Capture the cell that displays the provided text and extract its (x, y) central coordinate. 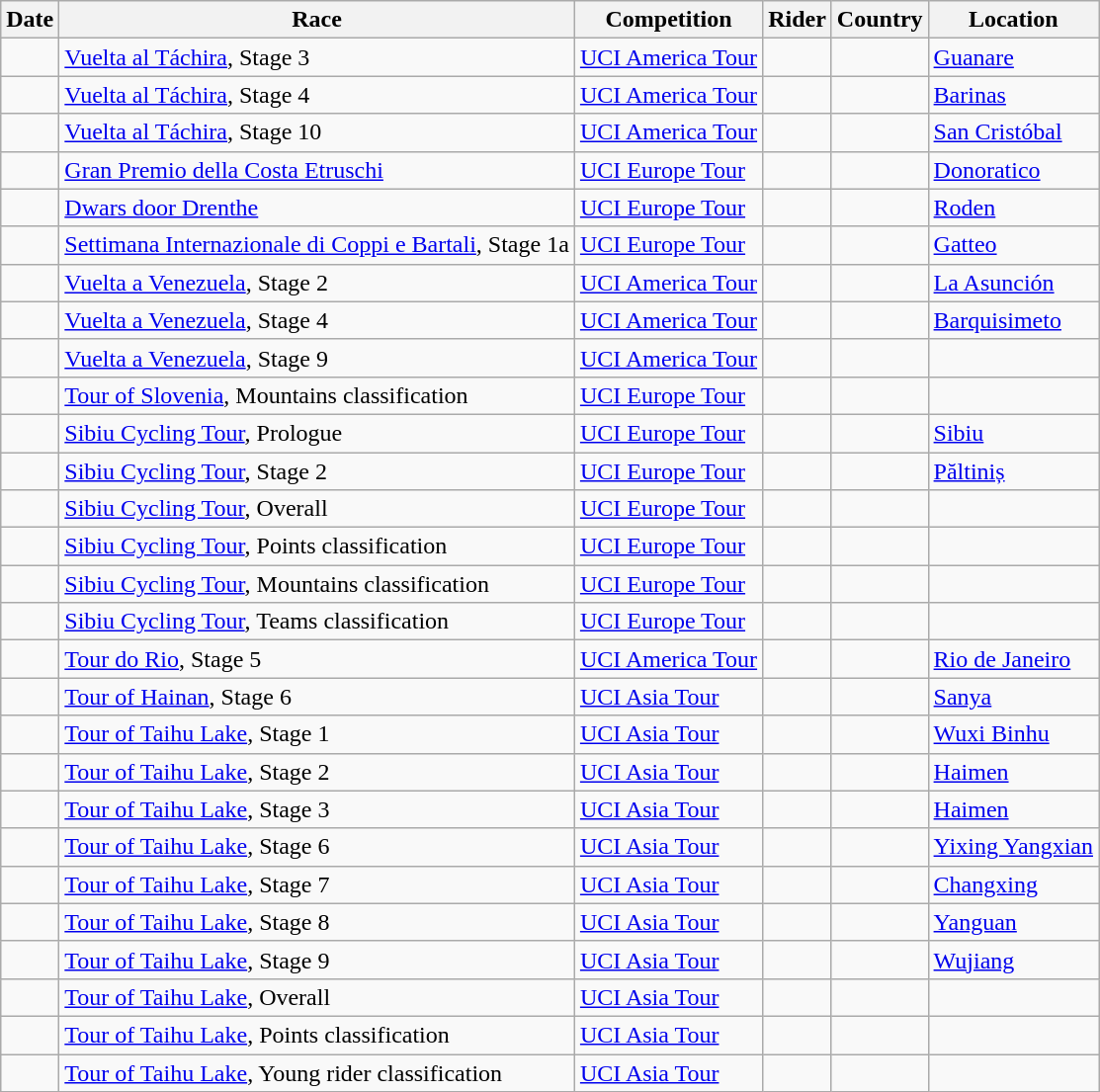
Location (1013, 20)
Tour do Rio, Stage 5 (317, 659)
Race (317, 20)
Păltiniș (1013, 471)
Sibiu Cycling Tour, Teams classification (317, 622)
Guanare (1013, 57)
Sibiu Cycling Tour, Overall (317, 509)
Tour of Slovenia, Mountains classification (317, 395)
Barinas (1013, 95)
Tour of Taihu Lake, Stage 7 (317, 884)
Wuxi Binhu (1013, 734)
Barquisimeto (1013, 320)
Roden (1013, 208)
San Cristóbal (1013, 132)
Settimana Internazionale di Coppi e Bartali, Stage 1a (317, 245)
Wujiang (1013, 960)
Vuelta al Táchira, Stage 10 (317, 132)
Tour of Taihu Lake, Points classification (317, 1035)
Tour of Taihu Lake, Stage 6 (317, 847)
Gatteo (1013, 245)
Rio de Janeiro (1013, 659)
Donoratico (1013, 170)
Sibiu Cycling Tour, Stage 2 (317, 471)
Tour of Taihu Lake, Stage 3 (317, 809)
Sibiu Cycling Tour, Prologue (317, 433)
Vuelta al Táchira, Stage 4 (317, 95)
Vuelta a Venezuela, Stage 4 (317, 320)
Tour of Taihu Lake, Young rider classification (317, 1072)
Country (880, 20)
Sibiu (1013, 433)
Changxing (1013, 884)
La Asunción (1013, 283)
Gran Premio della Costa Etruschi (317, 170)
Tour of Taihu Lake, Overall (317, 997)
Sibiu Cycling Tour, Mountains classification (317, 584)
Sibiu Cycling Tour, Points classification (317, 546)
Yixing Yangxian (1013, 847)
Tour of Taihu Lake, Stage 1 (317, 734)
Tour of Taihu Lake, Stage 2 (317, 772)
Tour of Taihu Lake, Stage 8 (317, 922)
Vuelta a Venezuela, Stage 9 (317, 358)
Rider (798, 20)
Dwars door Drenthe (317, 208)
Tour of Hainan, Stage 6 (317, 697)
Date (30, 20)
Sanya (1013, 697)
Vuelta al Táchira, Stage 3 (317, 57)
Yanguan (1013, 922)
Tour of Taihu Lake, Stage 9 (317, 960)
Vuelta a Venezuela, Stage 2 (317, 283)
Competition (668, 20)
